From the cell containing the given text, extract its center point as [X, Y] coordinate. 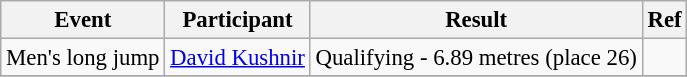
Result [476, 20]
Ref [664, 20]
David Kushnir [238, 58]
Participant [238, 20]
Qualifying - 6.89 metres (place 26) [476, 58]
Event [83, 20]
Men's long jump [83, 58]
